Capture the cell that displays the provided text and extract its [x, y] central coordinate. 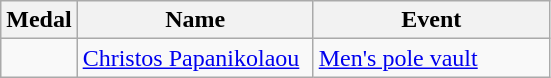
Event [431, 20]
Christos Papanikolaou [195, 58]
Men's pole vault [431, 58]
Medal [39, 20]
Name [195, 20]
